Detect which cell encompasses the target text, then output its (X, Y) center coordinate. 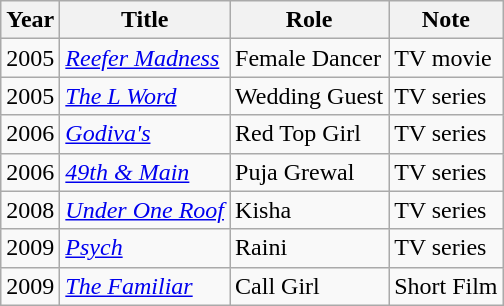
Puja Grewal (310, 172)
Wedding Guest (310, 96)
Year (30, 20)
TV movie (446, 58)
Role (310, 20)
Short Film (446, 286)
The Familiar (145, 286)
The L Word (145, 96)
Psych (145, 248)
Female Dancer (310, 58)
Note (446, 20)
Title (145, 20)
Reefer Madness (145, 58)
2008 (30, 210)
Red Top Girl (310, 134)
49th & Main (145, 172)
Raini (310, 248)
Godiva's (145, 134)
Call Girl (310, 286)
Under One Roof (145, 210)
Kisha (310, 210)
